Find where the given text appears and provide that cell's center as (x, y) coordinate. 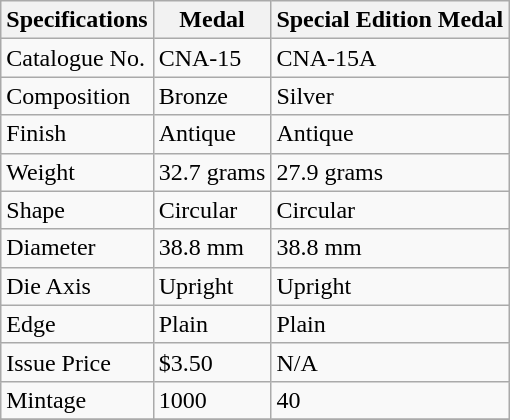
CNA-15A (390, 58)
$3.50 (212, 362)
Medal (212, 20)
Special Edition Medal (390, 20)
Edge (77, 324)
N/A (390, 362)
Die Axis (77, 286)
Silver (390, 96)
Diameter (77, 248)
Bronze (212, 96)
Specifications (77, 20)
CNA-15 (212, 58)
Weight (77, 172)
Issue Price (77, 362)
1000 (212, 400)
Catalogue No. (77, 58)
32.7 grams (212, 172)
27.9 grams (390, 172)
Shape (77, 210)
Composition (77, 96)
Finish (77, 134)
40 (390, 400)
Mintage (77, 400)
